Return [X, Y] of the center of cell containing provided text 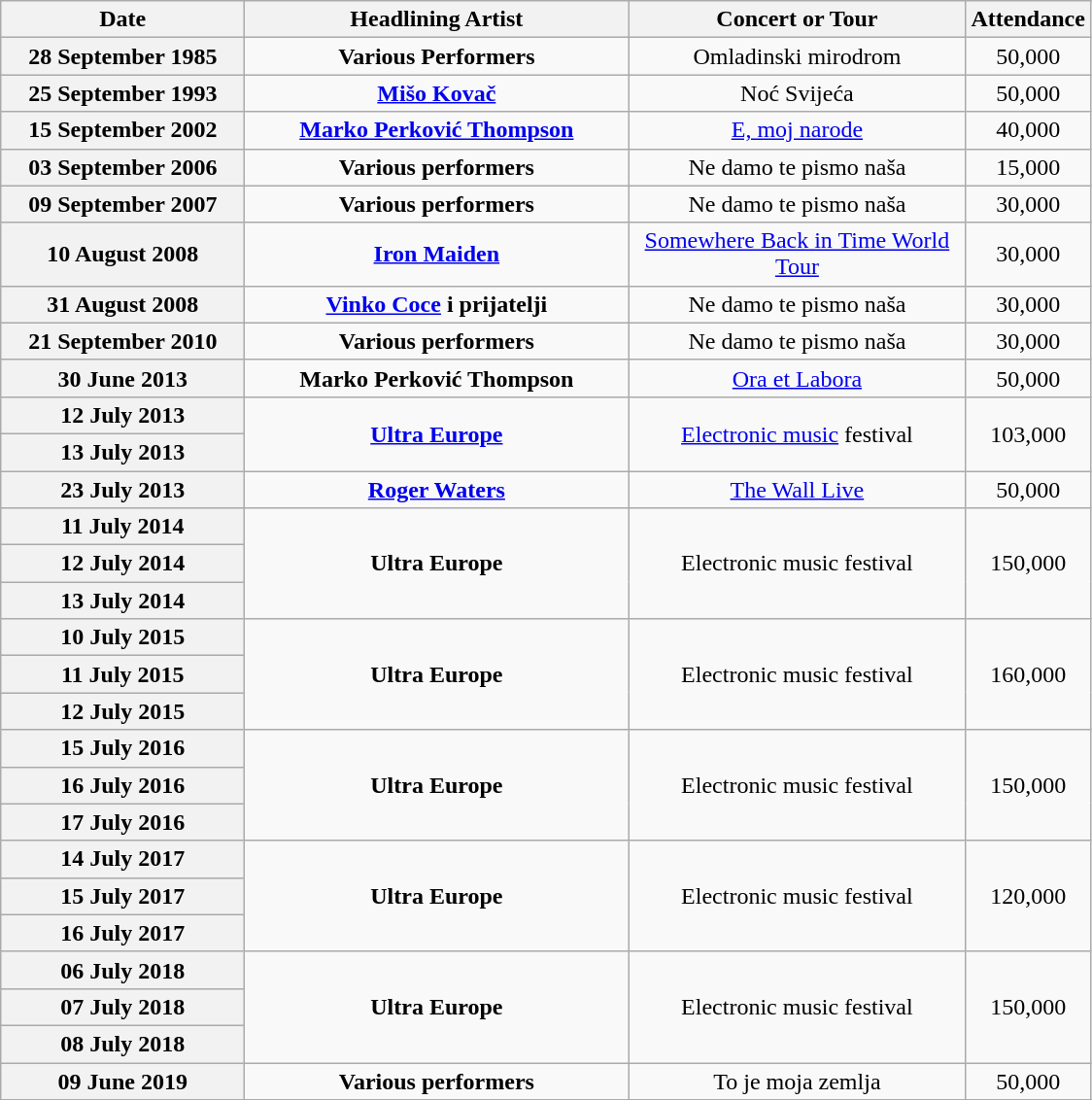
12 July 2013 [122, 415]
Somewhere Back in Time World Tour [797, 255]
160,000 [1028, 674]
Date [122, 19]
07 July 2018 [122, 1007]
40,000 [1028, 130]
17 July 2016 [122, 822]
103,000 [1028, 433]
Roger Waters [437, 489]
15 September 2002 [122, 130]
31 August 2008 [122, 304]
120,000 [1028, 896]
15,000 [1028, 167]
Omladinski mirodrom [797, 56]
E, moj narode [797, 130]
08 July 2018 [122, 1044]
12 July 2014 [122, 564]
06 July 2018 [122, 970]
11 July 2015 [122, 674]
12 July 2015 [122, 711]
Attendance [1028, 19]
30 June 2013 [122, 378]
28 September 1985 [122, 56]
Headlining Artist [437, 19]
16 July 2016 [122, 785]
Various Performers [437, 56]
03 September 2006 [122, 167]
09 June 2019 [122, 1082]
25 September 1993 [122, 93]
Mišo Kovač [437, 93]
Ora et Labora [797, 378]
14 July 2017 [122, 859]
Noć Svijeća [797, 93]
Vinko Coce i prijatelji [437, 304]
13 July 2013 [122, 452]
16 July 2017 [122, 933]
To je moja zemlja [797, 1082]
10 August 2008 [122, 255]
15 July 2016 [122, 748]
15 July 2017 [122, 896]
21 September 2010 [122, 341]
11 July 2014 [122, 527]
13 July 2014 [122, 601]
The Wall Live [797, 489]
Concert or Tour [797, 19]
09 September 2007 [122, 204]
Iron Maiden [437, 255]
23 July 2013 [122, 489]
10 July 2015 [122, 637]
